Pinpoint the cell where the given text exists, returning its [x, y] midpoint coordinate. 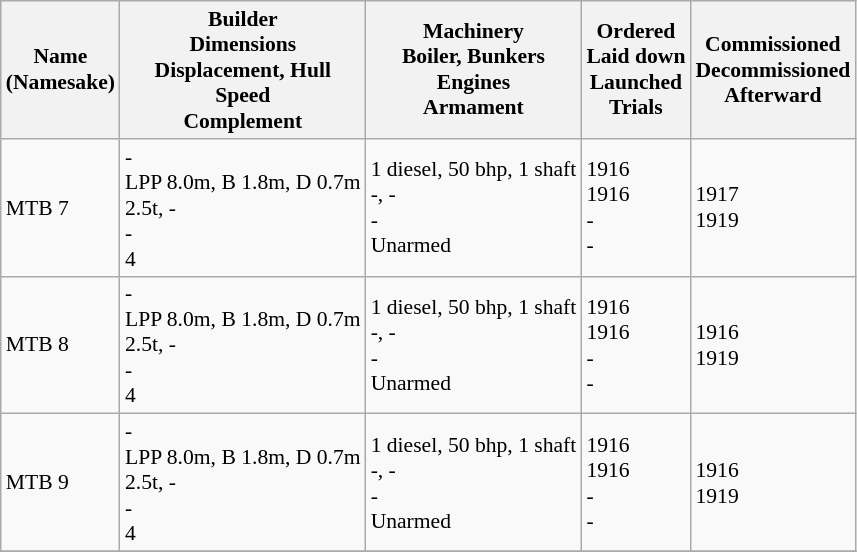
CommissionedDecommissionedAfterward [772, 70]
BuilderDimensionsDisplacement, HullSpeedComplement [243, 70]
19171919 [772, 208]
MTB 9 [60, 483]
Name(Namesake) [60, 70]
MTB 8 [60, 345]
MachineryBoiler, BunkersEnginesArmament [474, 70]
MTB 7 [60, 208]
OrderedLaid downLaunchedTrials [636, 70]
